Return the [x, y] coordinate for the center point of the cell that contains the specified text.  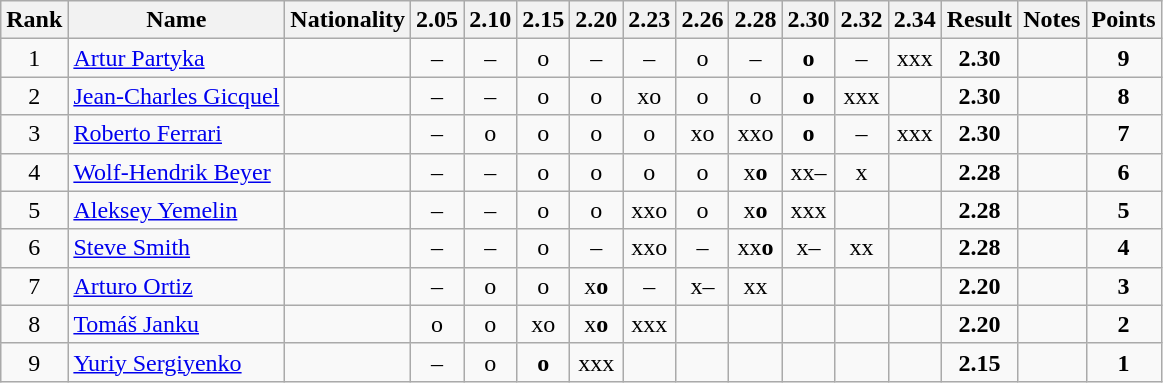
Points [1124, 20]
Notes [1052, 20]
2.26 [702, 20]
Nationality [348, 20]
Aleksey Yemelin [176, 210]
Roberto Ferrari [176, 134]
x [862, 172]
Yuriy Sergiyenko [176, 362]
2.32 [862, 20]
Arturo Ortiz [176, 286]
Tomáš Janku [176, 324]
Rank [34, 20]
2.10 [490, 20]
Steve Smith [176, 248]
2.34 [914, 20]
Name [176, 20]
2.23 [650, 20]
Artur Partyka [176, 58]
Wolf-Hendrik Beyer [176, 172]
2.05 [438, 20]
Jean-Charles Gicquel [176, 96]
xx– [808, 172]
Result [979, 20]
